Output the [X, Y] coordinate of the center of the cell containing the given text.  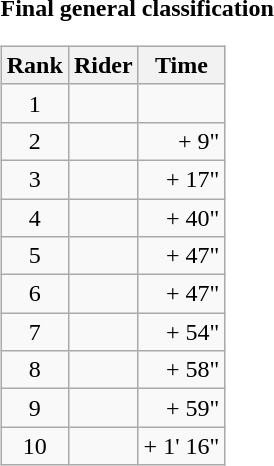
9 [34, 408]
+ 17" [182, 179]
7 [34, 332]
+ 1' 16" [182, 446]
5 [34, 256]
Rider [103, 65]
+ 59" [182, 408]
2 [34, 141]
+ 58" [182, 370]
1 [34, 103]
4 [34, 217]
+ 40" [182, 217]
6 [34, 294]
+ 9" [182, 141]
10 [34, 446]
8 [34, 370]
Time [182, 65]
3 [34, 179]
+ 54" [182, 332]
Rank [34, 65]
